For the text-containing cell, return its midpoint in [x, y] coordinate format. 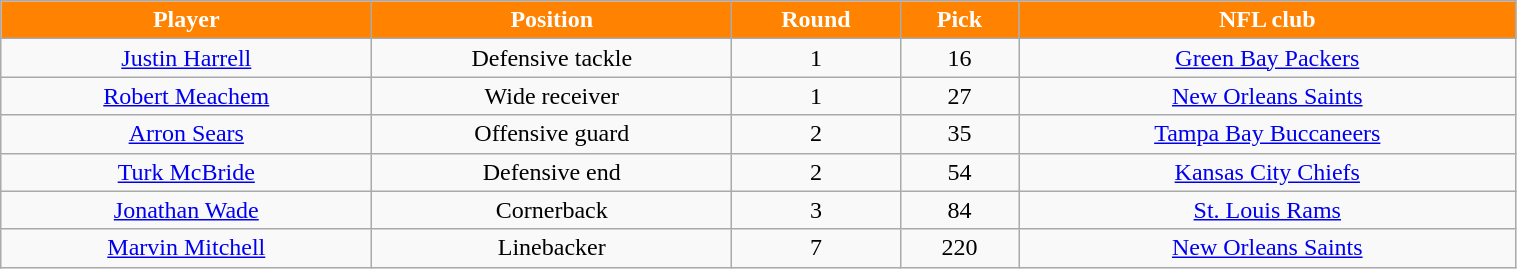
St. Louis Rams [1268, 210]
Linebacker [552, 248]
Arron Sears [186, 134]
54 [959, 172]
Wide receiver [552, 96]
7 [816, 248]
Player [186, 20]
Pick [959, 20]
Marvin Mitchell [186, 248]
3 [816, 210]
Turk McBride [186, 172]
Cornerback [552, 210]
Defensive tackle [552, 58]
16 [959, 58]
35 [959, 134]
84 [959, 210]
Robert Meachem [186, 96]
Kansas City Chiefs [1268, 172]
Tampa Bay Buccaneers [1268, 134]
Round [816, 20]
Offensive guard [552, 134]
NFL club [1268, 20]
220 [959, 248]
27 [959, 96]
Defensive end [552, 172]
Position [552, 20]
Justin Harrell [186, 58]
Green Bay Packers [1268, 58]
Jonathan Wade [186, 210]
